Find where the given text appears and provide that cell's center as [X, Y] coordinate. 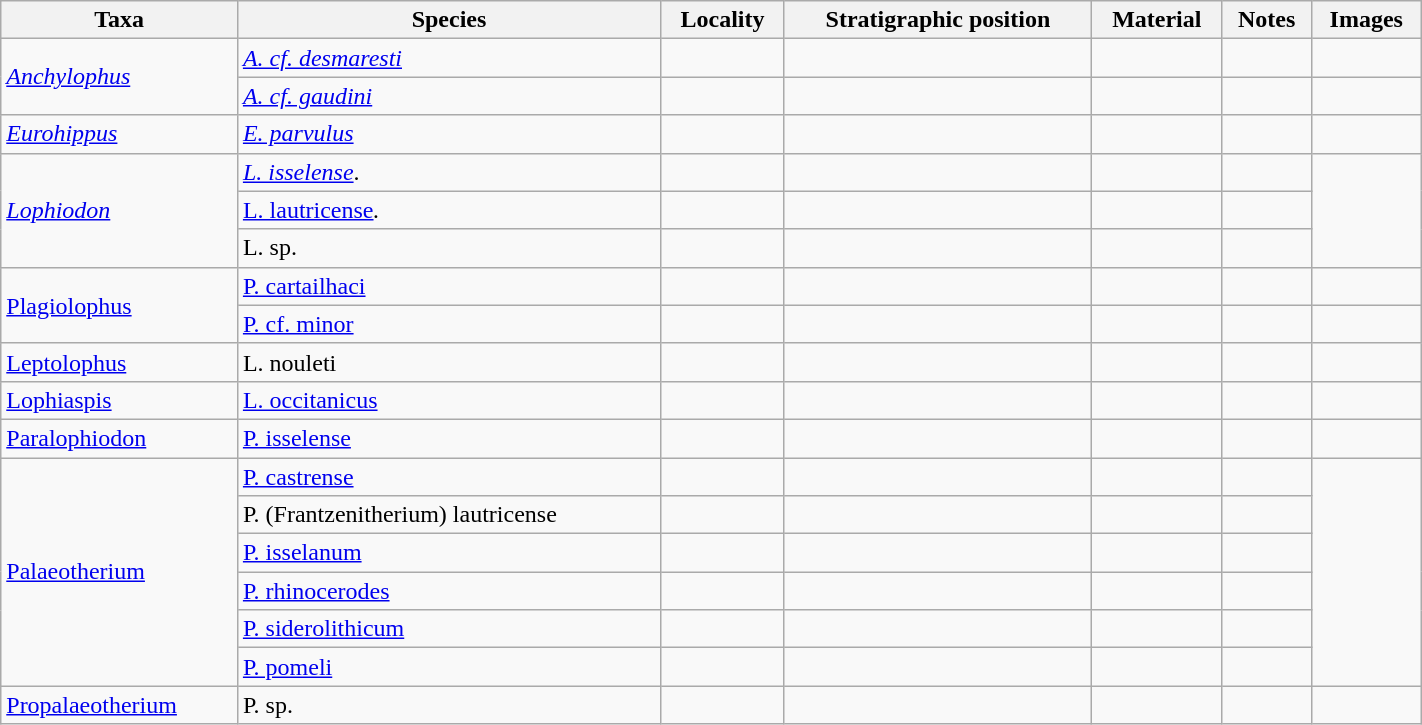
P. cartailhaci [448, 286]
Propalaeotherium [120, 705]
P. rhinocerodes [448, 591]
Lophiaspis [120, 400]
P. (Frantzenitherium) lautricense [448, 515]
L. occitanicus [448, 400]
L. nouleti [448, 362]
P. pomeli [448, 667]
Palaeotherium [120, 572]
L. lautricense. [448, 210]
L. isselense. [448, 172]
Taxa [120, 20]
Paralophiodon [120, 438]
P. cf. minor [448, 324]
Images [1366, 20]
Species [448, 20]
A. cf. desmaresti [448, 58]
Lophiodon [120, 210]
L. sp. [448, 248]
Leptolophus [120, 362]
Anchylophus [120, 77]
Locality [723, 20]
Material [1156, 20]
Plagiolophus [120, 305]
P. siderolithicum [448, 629]
P. castrense [448, 477]
Eurohippus [120, 134]
Notes [1266, 20]
E. parvulus [448, 134]
P. sp. [448, 705]
P. isselanum [448, 553]
A. cf. gaudini [448, 96]
Stratigraphic position [938, 20]
P. isselense [448, 438]
